Detect which cell encompasses the target text, then output its (X, Y) center coordinate. 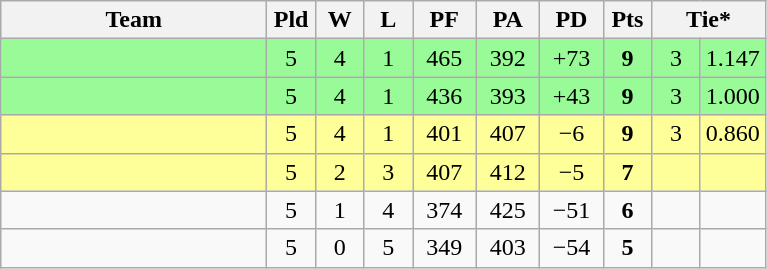
0.860 (732, 134)
374 (444, 210)
2 (340, 172)
+73 (572, 58)
349 (444, 248)
1.147 (732, 58)
PD (572, 20)
412 (508, 172)
PA (508, 20)
1.000 (732, 96)
436 (444, 96)
7 (628, 172)
Team (134, 20)
Pts (628, 20)
PF (444, 20)
425 (508, 210)
L (388, 20)
465 (444, 58)
0 (340, 248)
401 (444, 134)
−5 (572, 172)
−6 (572, 134)
Tie* (709, 20)
W (340, 20)
6 (628, 210)
393 (508, 96)
−54 (572, 248)
403 (508, 248)
Pld (292, 20)
−51 (572, 210)
+43 (572, 96)
392 (508, 58)
